Pinpoint the cell where the given text exists, returning its (X, Y) midpoint coordinate. 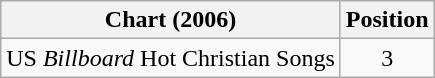
Chart (2006) (171, 20)
US Billboard Hot Christian Songs (171, 58)
3 (387, 58)
Position (387, 20)
